Search for the cell housing the specified text and yield its [x, y] center coordinate. 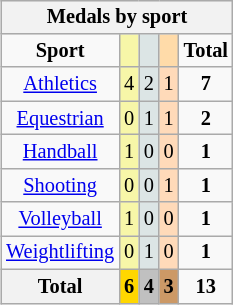
7 [206, 84]
Handball [60, 152]
3 [169, 286]
6 [129, 286]
Volleyball [60, 219]
Weightlifting [60, 253]
13 [206, 286]
Sport [60, 51]
Equestrian [60, 118]
Athletics [60, 84]
Medals by sport [117, 17]
Shooting [60, 185]
